Search for the cell housing the specified text and yield its (X, Y) center coordinate. 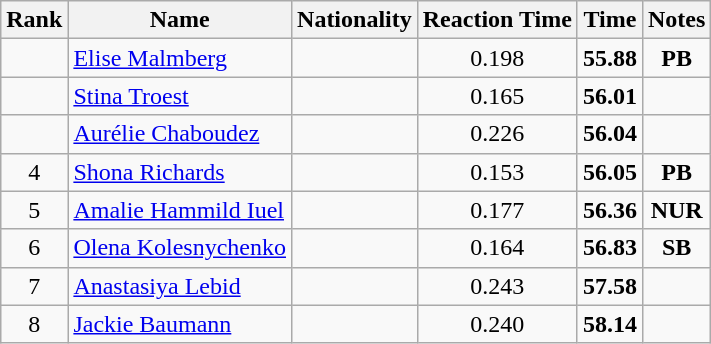
Anastasiya Lebid (180, 286)
Reaction Time (497, 20)
56.04 (610, 134)
0.226 (497, 134)
0.164 (497, 248)
Amalie Hammild Iuel (180, 210)
Shona Richards (180, 172)
Stina Troest (180, 96)
56.83 (610, 248)
Rank (34, 20)
Aurélie Chaboudez (180, 134)
56.36 (610, 210)
Time (610, 20)
0.177 (497, 210)
56.01 (610, 96)
58.14 (610, 324)
8 (34, 324)
Olena Kolesnychenko (180, 248)
Elise Malmberg (180, 58)
57.58 (610, 286)
Nationality (355, 20)
4 (34, 172)
0.153 (497, 172)
SB (676, 248)
Notes (676, 20)
0.165 (497, 96)
0.198 (497, 58)
0.243 (497, 286)
Name (180, 20)
5 (34, 210)
56.05 (610, 172)
7 (34, 286)
6 (34, 248)
NUR (676, 210)
0.240 (497, 324)
55.88 (610, 58)
Jackie Baumann (180, 324)
